Return [x, y] of the center of cell containing provided text 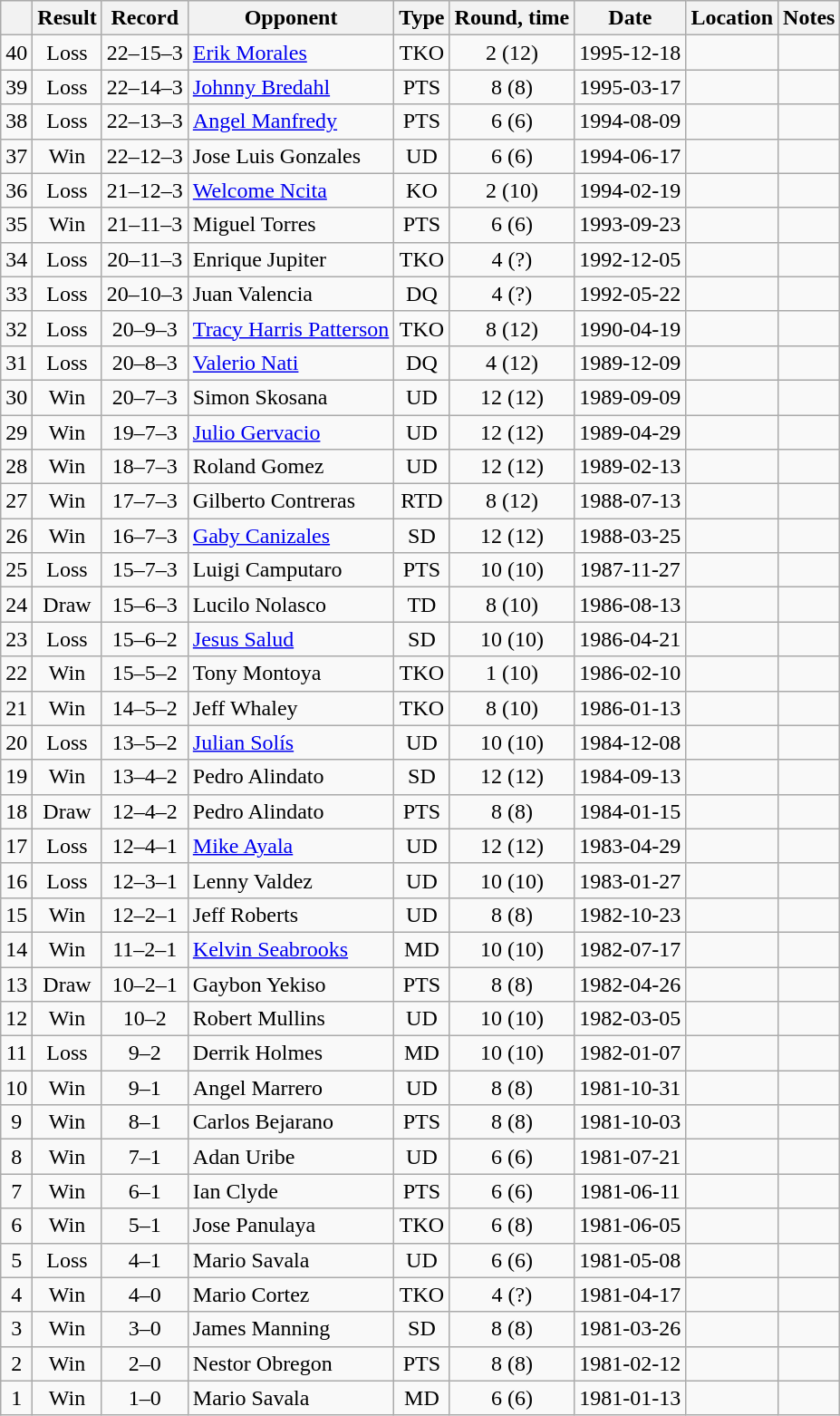
15–7–3 [145, 570]
Type [422, 18]
15 [16, 915]
Notes [809, 18]
Round, time [512, 18]
Valerio Nati [290, 363]
20–9–3 [145, 328]
20–7–3 [145, 397]
1986-01-13 [631, 708]
23 [16, 639]
Tracy Harris Patterson [290, 328]
Mike Ayala [290, 846]
38 [16, 121]
29 [16, 432]
Gaby Canizales [290, 536]
1–0 [145, 1398]
1989-12-09 [631, 363]
1990-04-19 [631, 328]
17 [16, 846]
Simon Skosana [290, 397]
12–3–1 [145, 880]
21–11–3 [145, 225]
1986-08-13 [631, 605]
6 [16, 1226]
Miguel Torres [290, 225]
1981-03-26 [631, 1329]
Location [732, 18]
Gilberto Contreras [290, 501]
1981-05-08 [631, 1260]
Welcome Ncita [290, 190]
Lucilo Nolasco [290, 605]
1994-02-19 [631, 190]
1 (10) [512, 674]
9–1 [145, 1088]
Gaybon Yekiso [290, 984]
17–7–3 [145, 501]
11–2–1 [145, 949]
7–1 [145, 1157]
1983-01-27 [631, 880]
Derrik Holmes [290, 1053]
37 [16, 156]
22–15–3 [145, 53]
1989-04-29 [631, 432]
1984-09-13 [631, 777]
1988-07-13 [631, 501]
22–14–3 [145, 87]
Enrique Jupiter [290, 259]
1982-04-26 [631, 984]
Lenny Valdez [290, 880]
15–5–2 [145, 674]
1986-04-21 [631, 639]
1982-03-05 [631, 1019]
2–0 [145, 1363]
18 [16, 811]
TD [422, 605]
Opponent [290, 18]
34 [16, 259]
Result [67, 18]
1 [16, 1398]
25 [16, 570]
32 [16, 328]
39 [16, 87]
28 [16, 467]
10–2 [145, 1019]
1989-02-13 [631, 467]
12–2–1 [145, 915]
4–1 [145, 1260]
33 [16, 294]
14 [16, 949]
1981-06-11 [631, 1191]
13–4–2 [145, 777]
Erik Morales [290, 53]
Jeff Roberts [290, 915]
1981-02-12 [631, 1363]
11 [16, 1053]
1987-11-27 [631, 570]
21 [16, 708]
1982-07-17 [631, 949]
Carlos Bejarano [290, 1122]
1982-01-07 [631, 1053]
21–12–3 [145, 190]
35 [16, 225]
10 [16, 1088]
RTD [422, 501]
4 [16, 1295]
5–1 [145, 1226]
1984-12-08 [631, 742]
Kelvin Seabrooks [290, 949]
1983-04-29 [631, 846]
Johnny Bredahl [290, 87]
24 [16, 605]
Adan Uribe [290, 1157]
16–7–3 [145, 536]
1989-09-09 [631, 397]
1981-10-31 [631, 1088]
19 [16, 777]
Tony Montoya [290, 674]
31 [16, 363]
15–6–3 [145, 605]
4 (12) [512, 363]
Angel Manfredy [290, 121]
7 [16, 1191]
5 [16, 1260]
30 [16, 397]
1995-12-18 [631, 53]
12–4–1 [145, 846]
KO [422, 190]
Julian Solís [290, 742]
1981-04-17 [631, 1295]
9 [16, 1122]
3–0 [145, 1329]
Jose Luis Gonzales [290, 156]
2 [16, 1363]
Angel Marrero [290, 1088]
13 [16, 984]
16 [16, 880]
Luigi Camputaro [290, 570]
1984-01-15 [631, 811]
Jeff Whaley [290, 708]
4–0 [145, 1295]
22 [16, 674]
20–11–3 [145, 259]
Ian Clyde [290, 1191]
1986-02-10 [631, 674]
14–5–2 [145, 708]
6–1 [145, 1191]
2 (10) [512, 190]
15–6–2 [145, 639]
36 [16, 190]
Jose Panulaya [290, 1226]
1992-12-05 [631, 259]
1981-07-21 [631, 1157]
James Manning [290, 1329]
12–4–2 [145, 811]
12 [16, 1019]
Mario Cortez [290, 1295]
1988-03-25 [631, 536]
Nestor Obregon [290, 1363]
26 [16, 536]
1994-06-17 [631, 156]
1981-01-13 [631, 1398]
3 [16, 1329]
Julio Gervacio [290, 432]
Juan Valencia [290, 294]
8 [16, 1157]
9–2 [145, 1053]
19–7–3 [145, 432]
13–5–2 [145, 742]
1993-09-23 [631, 225]
10–2–1 [145, 984]
Roland Gomez [290, 467]
22–13–3 [145, 121]
40 [16, 53]
Record [145, 18]
27 [16, 501]
20–8–3 [145, 363]
Robert Mullins [290, 1019]
2 (12) [512, 53]
1982-10-23 [631, 915]
20 [16, 742]
1981-06-05 [631, 1226]
8–1 [145, 1122]
6 (8) [512, 1226]
1994-08-09 [631, 121]
20–10–3 [145, 294]
1992-05-22 [631, 294]
18–7–3 [145, 467]
1981-10-03 [631, 1122]
Date [631, 18]
Jesus Salud [290, 639]
1995-03-17 [631, 87]
22–12–3 [145, 156]
